For the text-containing cell, return its midpoint in (X, Y) coordinate format. 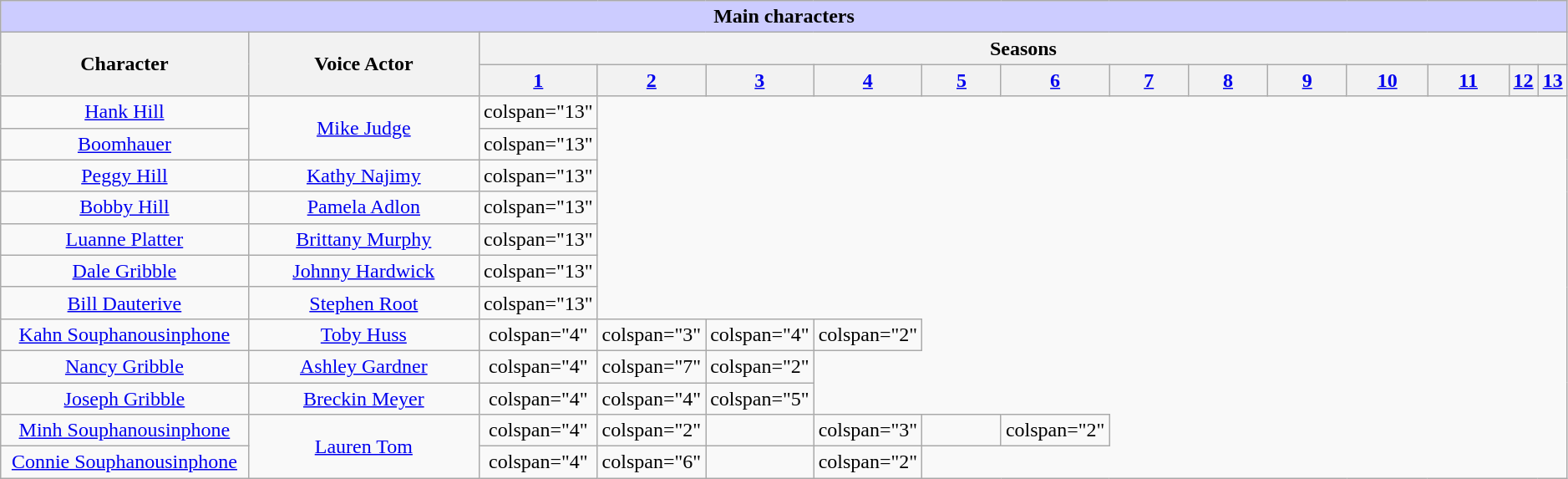
13 (1552, 80)
6 (1055, 80)
Johnny Hardwick (363, 271)
9 (1307, 80)
10 (1387, 80)
colspan="5" (760, 399)
5 (962, 80)
Mike Judge (363, 128)
Luanne Platter (124, 239)
Pamela Adlon (363, 207)
colspan="6" (652, 462)
3 (760, 80)
Voice Actor (363, 64)
Breckin Meyer (363, 399)
Toby Huss (363, 334)
Minh Souphanousinphone (124, 431)
Bobby Hill (124, 207)
Brittany Murphy (363, 239)
Stephen Root (363, 303)
Ashley Gardner (363, 366)
Lauren Tom (363, 446)
Connie Souphanousinphone (124, 462)
colspan="7" (652, 366)
Main characters (784, 17)
12 (1524, 80)
8 (1228, 80)
1 (539, 80)
2 (652, 80)
Joseph Gribble (124, 399)
Peggy Hill (124, 176)
Character (124, 64)
Bill Dauterive (124, 303)
Kahn Souphanousinphone (124, 334)
4 (868, 80)
Boomhauer (124, 144)
Nancy Gribble (124, 366)
Dale Gribble (124, 271)
Hank Hill (124, 112)
11 (1469, 80)
Kathy Najimy (363, 176)
7 (1149, 80)
Seasons (1024, 48)
